Output the [x, y] coordinate of the center of the cell containing the given text.  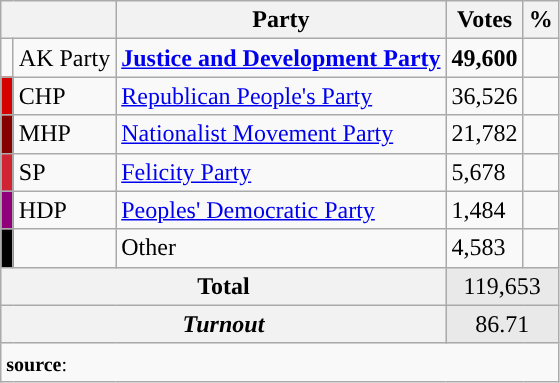
Other [281, 248]
49,600 [484, 58]
Peoples' Democratic Party [281, 210]
Votes [484, 20]
Republican People's Party [281, 96]
36,526 [484, 96]
Party [281, 20]
1,484 [484, 210]
AK Party [64, 58]
86.71 [502, 324]
Felicity Party [281, 172]
21,782 [484, 134]
% [540, 20]
HDP [64, 210]
Total [224, 286]
4,583 [484, 248]
SP [64, 172]
MHP [64, 134]
5,678 [484, 172]
Justice and Development Party [281, 58]
source: [280, 362]
Nationalist Movement Party [281, 134]
Turnout [224, 324]
119,653 [502, 286]
CHP [64, 96]
